Locate the cell with the specified text and output its (x, y) center coordinate. 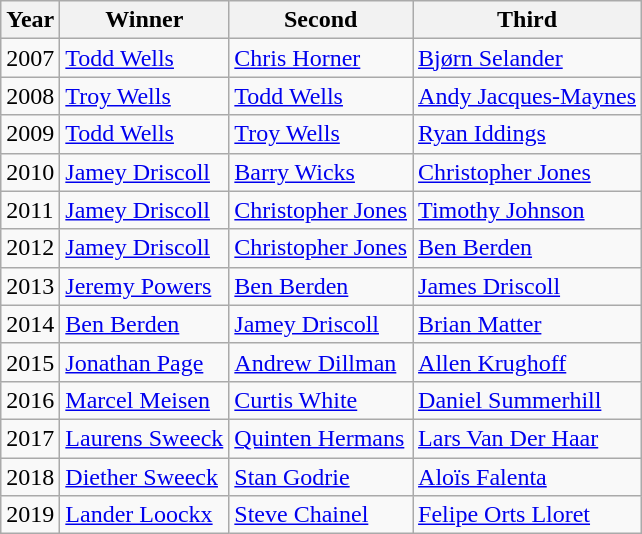
2010 (30, 172)
Curtis White (321, 400)
Stan Godrie (321, 477)
Year (30, 20)
Aloïs Falenta (528, 477)
Bjørn Selander (528, 58)
James Driscoll (528, 286)
Brian Matter (528, 324)
Jeremy Powers (144, 286)
Allen Krughoff (528, 362)
Timothy Johnson (528, 210)
2019 (30, 515)
Winner (144, 20)
2015 (30, 362)
2009 (30, 134)
Chris Horner (321, 58)
Andy Jacques-Maynes (528, 96)
2013 (30, 286)
2012 (30, 248)
2016 (30, 400)
Third (528, 20)
2014 (30, 324)
Jonathan Page (144, 362)
Lander Loockx (144, 515)
2018 (30, 477)
2017 (30, 438)
Daniel Summerhill (528, 400)
Laurens Sweeck (144, 438)
Lars Van Der Haar (528, 438)
2011 (30, 210)
Ryan Iddings (528, 134)
Andrew Dillman (321, 362)
Diether Sweeck (144, 477)
2007 (30, 58)
Steve Chainel (321, 515)
Barry Wicks (321, 172)
Quinten Hermans (321, 438)
Felipe Orts Lloret (528, 515)
2008 (30, 96)
Second (321, 20)
Marcel Meisen (144, 400)
